Provide the [X, Y] coordinate of the cell's center where the given text is located.  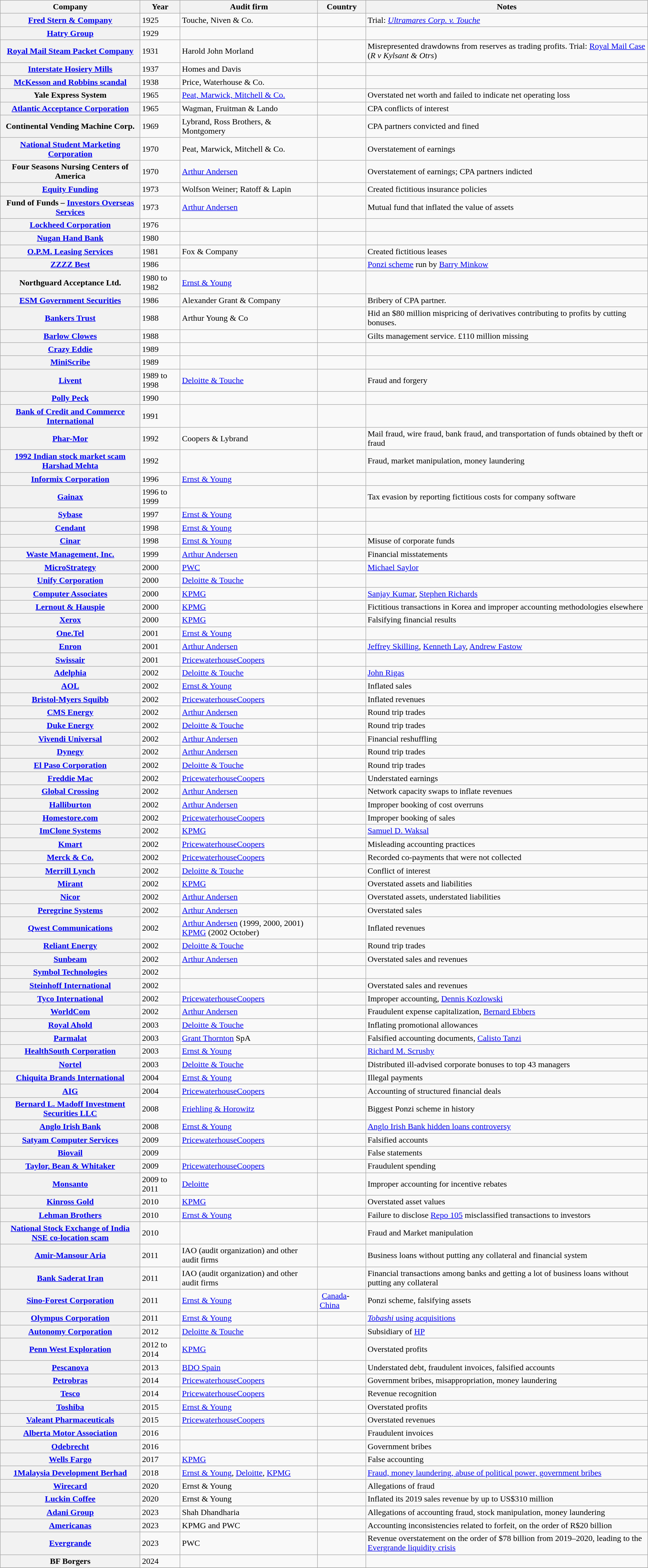
ESM Government Securities [70, 300]
Improper booking of cost overruns [507, 805]
Improper accounting, Dennis Kozlowski [507, 999]
Fox & Company [249, 251]
Misleading accounting practices [507, 844]
Barlow Clowes [70, 336]
1996 to 1999 [160, 497]
Homes and Davis [249, 69]
2017 [160, 1460]
Trial: Ultramares Corp. v. Touche [507, 20]
Improper accounting for incentive rebates [507, 1184]
Xerox [70, 620]
Tax evasion by reporting fictitious costs for company software [507, 497]
Odebrecht [70, 1446]
1991 [160, 416]
MicroStrategy [70, 567]
Alexander Grant & Company [249, 300]
Misrepresented drawdowns from reserves as trading profits. Trial: Royal Mail Case (R v Kylsant & Otrs) [507, 51]
Jeffrey Skilling, Kenneth Lay, Andrew Fastow [507, 646]
Fictitious transactions in Korea and improper accounting methodologies elsewhere [507, 607]
Overstated net worth and failed to indicate net operating loss [507, 95]
Steinhoff International [70, 985]
Misuse of corporate funds [507, 541]
Lockheed Corporation [70, 225]
Amir-Mansour Aria [70, 1255]
Revenue overstatement on the order of $78 billion from 2019–2020, leading to the Evergrande liquidity crisis [507, 1543]
Year [160, 7]
Overstated assets, understated liabilities [507, 897]
Notes [507, 7]
HealthSouth Corporation [70, 1051]
Government bribes, misappropriation, money laundering [507, 1380]
Ponzi scheme run by Barry Minkow [507, 265]
Canada-China [342, 1300]
Business loans without putting any collateral and financial system [507, 1255]
Pescanova [70, 1367]
Bank of Credit and Commerce International [70, 416]
Swissair [70, 659]
Financial reshuffling [507, 739]
Grant Thornton SpA [249, 1038]
Phar-Mor [70, 438]
Ponzi scheme, falsifying assets [507, 1300]
Hatry Group [70, 33]
Inflating promotional allowances [507, 1025]
1989 to 1998 [160, 380]
Inflated sales [507, 686]
Tyco International [70, 999]
Computer Associates [70, 594]
2012 to 2014 [160, 1349]
Crazy Eddie [70, 349]
Failure to disclose Repo 105 misclassified transactions to investors [507, 1215]
2009 to 2011 [160, 1184]
Audit firm [249, 7]
Duke Energy [70, 726]
Qwest Communications [70, 928]
John Rigas [507, 673]
2013 [160, 1367]
Wirecard [70, 1486]
Northguard Acceptance Ltd. [70, 283]
CPA conflicts of interest [507, 108]
Kmart [70, 844]
Wells Fargo [70, 1460]
Cendant [70, 528]
Lernout & Hauspie [70, 607]
Livent [70, 380]
Interstate Hosiery Mills [70, 69]
Lehman Brothers [70, 1215]
Lybrand, Ross Brothers, & Montgomery [249, 126]
1931 [160, 51]
Subsidiary of HP [507, 1331]
Kinross Gold [70, 1202]
Bank Saderat Iran [70, 1278]
1990 [160, 398]
2012 [160, 1331]
KPMG and PWC [249, 1525]
BF Borgers [70, 1561]
Allegations of accounting fraud, stock manipulation, money laundering [507, 1512]
Monsanto [70, 1184]
Nugan Hand Bank [70, 238]
CMS Energy [70, 712]
Created fictitious leases [507, 251]
Fraud, market manipulation, money laundering [507, 461]
Coopers & Lybrand [249, 438]
Atlantic Acceptance Corporation [70, 108]
Bankers Trust [70, 318]
MiniScribe [70, 362]
Royal Mail Steam Packet Company [70, 51]
Wagman, Fruitman & Lando [249, 108]
Adani Group [70, 1512]
1929 [160, 33]
1969 [160, 126]
Waste Management, Inc. [70, 554]
Taylor, Bean & Whitaker [70, 1166]
Enron [70, 646]
1999 [160, 554]
Halliburton [70, 805]
One.Tel [70, 633]
Tesco [70, 1393]
Government bribes [507, 1446]
Mutual fund that inflated the value of assets [507, 207]
Recorded co-payments that were not collected [507, 857]
Fraud, money laundering, abuse of political power, government bribes [507, 1473]
Nortel [70, 1064]
National Student Marketing Corporation [70, 149]
Yale Express System [70, 95]
Petrobras [70, 1380]
Adelphia [70, 673]
Overstated assets and liabilities [507, 884]
1992 Indian stock market scamHarshad Mehta [70, 461]
Sybase [70, 515]
AIG [70, 1091]
Biovail [70, 1153]
Valeant Pharmaceuticals [70, 1420]
Country [342, 7]
Penn West Exploration [70, 1349]
Sunbeam [70, 959]
WorldCom [70, 1012]
Royal Ahold [70, 1025]
Sanjay Kumar, Stephen Richards [507, 594]
Network capacity swaps to inflate revenues [507, 791]
Equity Funding [70, 189]
Price, Waterhouse & Co. [249, 82]
2024 [160, 1561]
Financial misstatements [507, 554]
Evergrande [70, 1543]
Revenue recognition [507, 1393]
Inflated its 2019 sales revenue by up to US$310 million [507, 1499]
1976 [160, 225]
AOL [70, 686]
BDO Spain [249, 1367]
Cinar [70, 541]
ZZZZ Best [70, 265]
Symbol Technologies [70, 972]
1Malaysia Development Berhad [70, 1473]
Shah Dhandharia [249, 1512]
Continental Vending Machine Corp. [70, 126]
Olympus Corporation [70, 1318]
Wolfson Weiner; Ratoff & Lapin [249, 189]
Fraudulent expense capitalization, Bernard Ebbers [507, 1012]
Harold John Morland [249, 51]
1981 [160, 251]
El Paso Corporation [70, 765]
Hid an $80 million mispricing of derivatives contributing to profits by cutting bonuses. [507, 318]
False statements [507, 1153]
Anglo Irish Bank [70, 1126]
2018 [160, 1473]
Four Seasons Nursing Centers of America [70, 171]
Bristol-Myers Squibb [70, 699]
Friehling & Horowitz [249, 1108]
Overstatement of earnings [507, 149]
Chiquita Brands International [70, 1078]
McKesson and Robbins scandal [70, 82]
Created fictitious insurance policies [507, 189]
Biggest Ponzi scheme in history [507, 1108]
Tobashi using acquisitions [507, 1318]
Allegations of fraud [507, 1486]
CPA partners convicted and fined [507, 126]
Improper booking of sales [507, 818]
Falsified accounting documents, Calisto Tanzi [507, 1038]
Homestore.com [70, 818]
Fred Stern & Company [70, 20]
Illegal payments [507, 1078]
Bribery of CPA partner. [507, 300]
Sino-Forest Corporation [70, 1300]
Peregrine Systems [70, 910]
Distributed ill-advised corporate bonuses to top 43 managers [507, 1064]
Richard M. Scrushy [507, 1051]
Merrill Lynch [70, 870]
O.P.M. Leasing Services [70, 251]
Touche, Niven & Co. [249, 20]
1925 [160, 20]
Arthur Andersen (1999, 2000, 2001)KPMG (2002 October) [249, 928]
Overstated sales [507, 910]
Mirant [70, 884]
Fund of Funds – Investors Overseas Services [70, 207]
Merck & Co. [70, 857]
Michael Saylor [507, 567]
Polly Peck [70, 398]
Falsified accounts [507, 1140]
Falsifying financial results [507, 620]
1937 [160, 69]
Conflict of interest [507, 870]
Fraudulent spending [507, 1166]
Global Crossing [70, 791]
Fraudulent invoices [507, 1433]
Toshiba [70, 1407]
1980 to 1982 [160, 283]
1980 [160, 238]
Samuel D. Waksal [507, 831]
Gilts management service. £110 million missing [507, 336]
Ernst & Young, Deloitte, KPMG [249, 1473]
Fraud and Market manipulation [507, 1233]
Unify Corporation [70, 581]
Reliant Energy [70, 946]
False accounting [507, 1460]
Vivendi Universal [70, 739]
Understated debt, fraudulent invoices, falsified accounts [507, 1367]
Company [70, 7]
Alberta Motor Association [70, 1433]
Nicor [70, 897]
Financial transactions among banks and getting a lot of business loans without putting any collateral [507, 1278]
Fraud and forgery [507, 380]
Overstated revenues [507, 1420]
1996 [160, 479]
Dynegy [70, 752]
Arthur Young & Co [249, 318]
1997 [160, 515]
ImClone Systems [70, 831]
1938 [160, 82]
Mail fraud, wire fraud, bank fraud, and transportation of funds obtained by theft or fraud [507, 438]
Informix Corporation [70, 479]
Bernard L. Madoff Investment Securities LLC [70, 1108]
Overstatement of earnings; CPA partners indicted [507, 171]
Gainax [70, 497]
Deloitte [249, 1184]
Anglo Irish Bank hidden loans controversy [507, 1126]
Parmalat [70, 1038]
Satyam Computer Services [70, 1140]
Accounting of structured financial deals [507, 1091]
Freddie Mac [70, 778]
Understated earnings [507, 778]
Luckin Coffee [70, 1499]
Overstated asset values [507, 1202]
National Stock Exchange of IndiaNSE co-location scam [70, 1233]
Accounting inconsistencies related to forfeit, on the order of R$20 billion [507, 1525]
Autonomy Corporation [70, 1331]
Americanas [70, 1525]
